Capture the cell that displays the provided text and extract its [x, y] central coordinate. 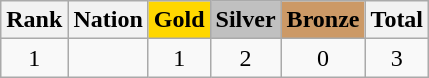
Rank [34, 20]
2 [246, 58]
Nation [108, 20]
0 [323, 58]
Silver [246, 20]
Bronze [323, 20]
3 [397, 58]
Gold [179, 20]
Total [397, 20]
